Provide the [X, Y] coordinate of the cell's center where the given text is located.  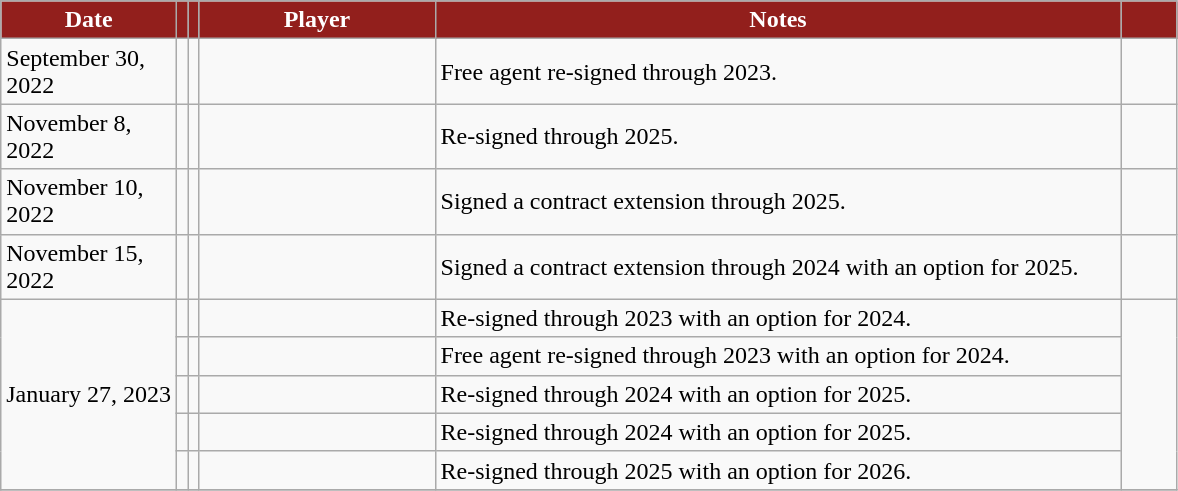
Re-signed through 2025. [778, 136]
September 30, 2022 [89, 72]
November 10, 2022 [89, 202]
Re-signed through 2025 with an option for 2026. [778, 470]
Player [317, 20]
Re-signed through 2023 with an option for 2024. [778, 318]
November 8, 2022 [89, 136]
Free agent re-signed through 2023. [778, 72]
November 15, 2022 [89, 266]
Notes [778, 20]
Free agent re-signed through 2023 with an option for 2024. [778, 356]
Signed a contract extension through 2024 with an option for 2025. [778, 266]
Date [89, 20]
Signed a contract extension through 2025. [778, 202]
January 27, 2023 [89, 394]
